Capture the cell that displays the provided text and extract its [X, Y] central coordinate. 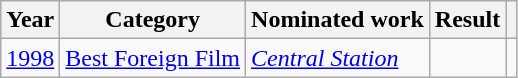
Central Station [338, 58]
Nominated work [338, 20]
Category [153, 20]
1998 [30, 58]
Best Foreign Film [153, 58]
Result [467, 20]
Year [30, 20]
